Search for the cell housing the specified text and yield its [x, y] center coordinate. 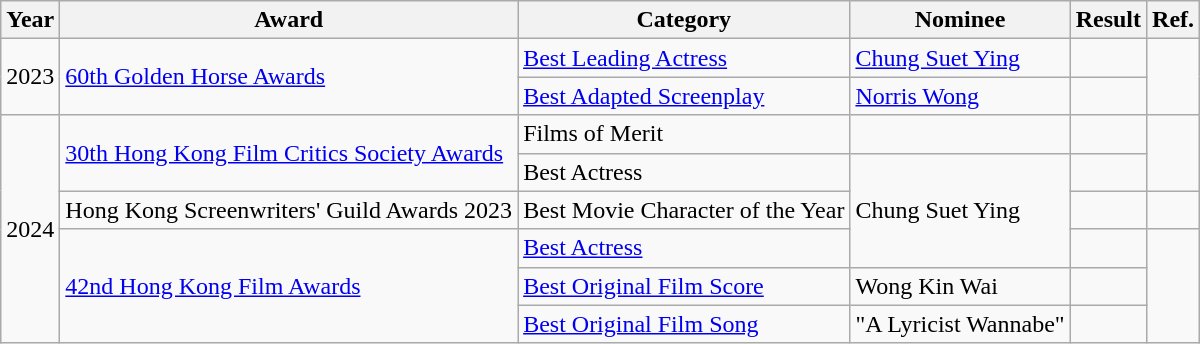
Films of Merit [684, 134]
Best Movie Character of the Year [684, 210]
Norris Wong [960, 96]
Best Original Film Score [684, 286]
60th Golden Horse Awards [289, 77]
Nominee [960, 20]
2023 [30, 77]
Award [289, 20]
Best Adapted Screenplay [684, 96]
42nd Hong Kong Film Awards [289, 286]
Wong Kin Wai [960, 286]
Year [30, 20]
Best Original Film Song [684, 324]
Result [1108, 20]
Ref. [1174, 20]
"A Lyricist Wannabe" [960, 324]
Best Leading Actress [684, 58]
30th Hong Kong Film Critics Society Awards [289, 153]
Category [684, 20]
2024 [30, 229]
Hong Kong Screenwriters' Guild Awards 2023 [289, 210]
